Scan for the cell matching the given text and deliver its (X, Y) coordinate at center. 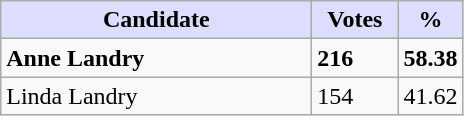
154 (355, 96)
216 (355, 58)
% (430, 20)
Linda Landry (156, 96)
41.62 (430, 96)
58.38 (430, 58)
Anne Landry (156, 58)
Votes (355, 20)
Candidate (156, 20)
